Detect which cell encompasses the target text, then output its [x, y] center coordinate. 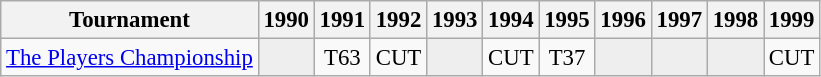
The Players Championship [130, 58]
1991 [342, 20]
1992 [398, 20]
1994 [511, 20]
1990 [286, 20]
1995 [567, 20]
1999 [792, 20]
T37 [567, 58]
1993 [455, 20]
Tournament [130, 20]
1997 [679, 20]
1996 [623, 20]
1998 [735, 20]
T63 [342, 58]
